From the cell containing the given text, extract its center point as (x, y) coordinate. 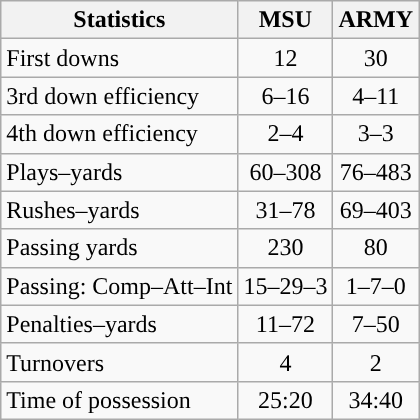
First downs (120, 58)
2 (376, 362)
4–11 (376, 96)
2–4 (286, 134)
Rushes–yards (120, 210)
15–29–3 (286, 286)
11–72 (286, 324)
76–483 (376, 172)
230 (286, 248)
Penalties–yards (120, 324)
69–403 (376, 210)
31–78 (286, 210)
34:40 (376, 400)
60–308 (286, 172)
7–50 (376, 324)
Passing: Comp–Att–Int (120, 286)
Turnovers (120, 362)
Passing yards (120, 248)
12 (286, 58)
6–16 (286, 96)
4 (286, 362)
1–7–0 (376, 286)
Plays–yards (120, 172)
80 (376, 248)
ARMY (376, 20)
3–3 (376, 134)
30 (376, 58)
Time of possession (120, 400)
MSU (286, 20)
4th down efficiency (120, 134)
3rd down efficiency (120, 96)
Statistics (120, 20)
25:20 (286, 400)
